Return the [X, Y] coordinate for the center point of the cell that contains the specified text.  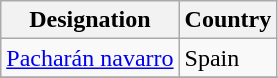
Designation [90, 20]
Spain [228, 58]
Country [228, 20]
Pacharán navarro [90, 58]
